Locate the cell with the specified text and output its [x, y] center coordinate. 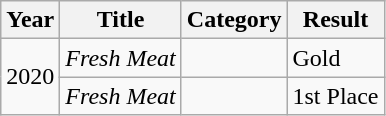
Title [120, 20]
Gold [336, 58]
Result [336, 20]
2020 [30, 77]
1st Place [336, 96]
Category [234, 20]
Year [30, 20]
